Identify which cell holds the provided text, then report its (X, Y) central coordinate. 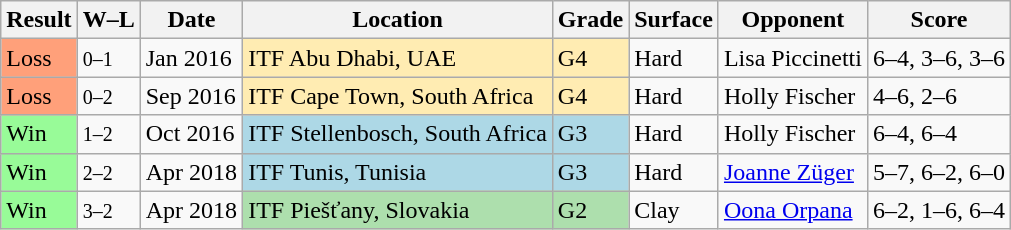
0–2 (108, 96)
Surface (674, 20)
Joanne Züger (792, 172)
Score (938, 20)
6–2, 1–6, 6–4 (938, 210)
2–2 (108, 172)
ITF Cape Town, South Africa (398, 96)
Jan 2016 (191, 58)
5–7, 6–2, 6–0 (938, 172)
ITF Abu Dhabi, UAE (398, 58)
W–L (108, 20)
6–4, 6–4 (938, 134)
1–2 (108, 134)
ITF Piešťany, Slovakia (398, 210)
6–4, 3–6, 3–6 (938, 58)
Oct 2016 (191, 134)
Grade (590, 20)
0–1 (108, 58)
Lisa Piccinetti (792, 58)
Location (398, 20)
ITF Stellenbosch, South Africa (398, 134)
Oona Orpana (792, 210)
Date (191, 20)
G2 (590, 210)
Sep 2016 (191, 96)
3–2 (108, 210)
Opponent (792, 20)
Clay (674, 210)
Result (39, 20)
4–6, 2–6 (938, 96)
ITF Tunis, Tunisia (398, 172)
